Return the (x, y) coordinate for the center point of the cell that contains the specified text.  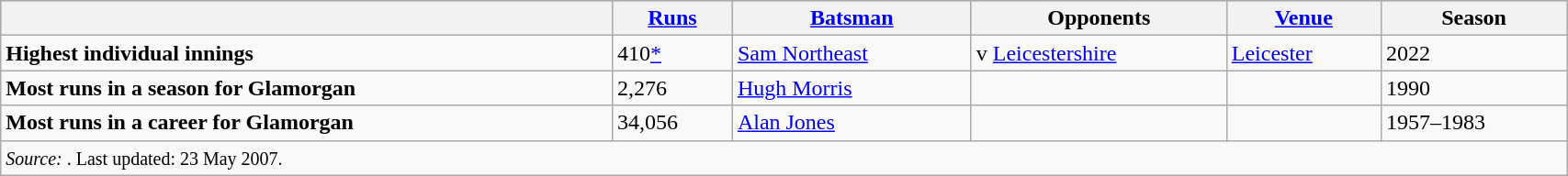
v Leicestershire (1099, 53)
Most runs in a career for Glamorgan (307, 123)
Opponents (1099, 18)
Highest individual innings (307, 53)
Alan Jones (852, 123)
Most runs in a season for Glamorgan (307, 88)
Season (1473, 18)
34,056 (672, 123)
Sam Northeast (852, 53)
Leicester (1303, 53)
Source: . Last updated: 23 May 2007. (784, 158)
Hugh Morris (852, 88)
2,276 (672, 88)
Venue (1303, 18)
2022 (1473, 53)
Batsman (852, 18)
Runs (672, 18)
410* (672, 53)
1957–1983 (1473, 123)
1990 (1473, 88)
